Return the (x, y) coordinate for the center point of the cell that contains the specified text.  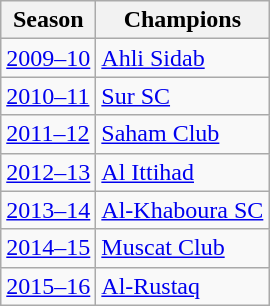
Ahli Sidab (182, 58)
Al-Khaboura SC (182, 210)
Saham Club (182, 134)
Muscat Club (182, 248)
Al Ittihad (182, 172)
2012–13 (48, 172)
Al-Rustaq (182, 286)
2015–16 (48, 286)
2014–15 (48, 248)
2011–12 (48, 134)
2013–14 (48, 210)
2010–11 (48, 96)
Champions (182, 20)
Season (48, 20)
2009–10 (48, 58)
Sur SC (182, 96)
